Output the [x, y] coordinate of the center of the cell containing the given text.  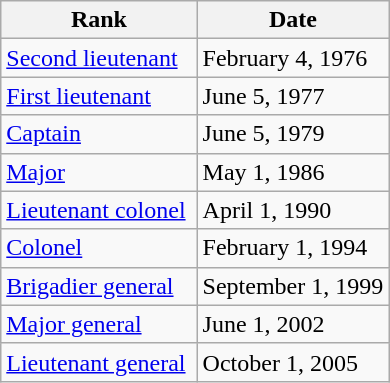
June 1, 2002 [293, 324]
Second lieutenant [99, 58]
Rank [99, 20]
September 1, 1999 [293, 286]
Lieutenant colonel [99, 210]
Colonel [99, 248]
February 1, 1994 [293, 248]
Major [99, 172]
February 4, 1976 [293, 58]
Captain [99, 134]
June 5, 1977 [293, 96]
Major general [99, 324]
Lieutenant general [99, 362]
May 1, 1986 [293, 172]
Date [293, 20]
Brigadier general [99, 286]
First lieutenant [99, 96]
April 1, 1990 [293, 210]
October 1, 2005 [293, 362]
June 5, 1979 [293, 134]
